Identify which cell holds the provided text, then report its (x, y) central coordinate. 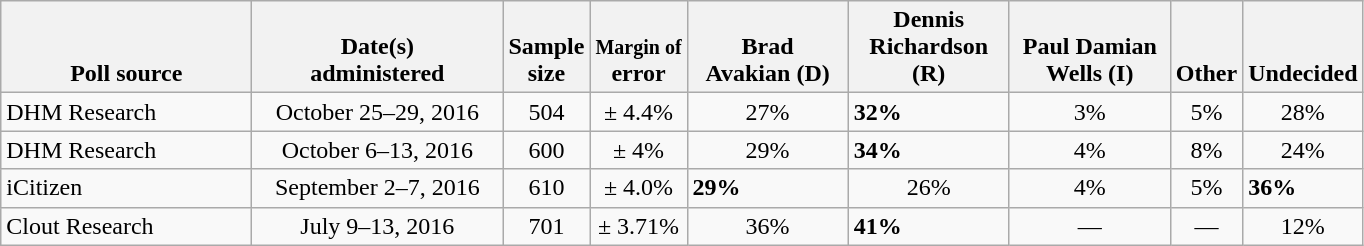
iCitizen (126, 188)
Paul DamianWells (I) (1090, 47)
32% (928, 112)
701 (546, 226)
July 9–13, 2016 (378, 226)
October 25–29, 2016 (378, 112)
28% (1303, 112)
26% (928, 188)
± 4.4% (638, 112)
610 (546, 188)
34% (928, 150)
Margin oferror (638, 47)
Date(s)administered (378, 47)
Poll source (126, 47)
September 2–7, 2016 (378, 188)
Samplesize (546, 47)
41% (928, 226)
Clout Research (126, 226)
October 6–13, 2016 (378, 150)
27% (768, 112)
8% (1206, 150)
504 (546, 112)
600 (546, 150)
BradAvakian (D) (768, 47)
± 4.0% (638, 188)
DennisRichardson (R) (928, 47)
Other (1206, 47)
± 3.71% (638, 226)
± 4% (638, 150)
24% (1303, 150)
12% (1303, 226)
Undecided (1303, 47)
3% (1090, 112)
